Provide the (x, y) coordinate of the cell's center where the given text is located.  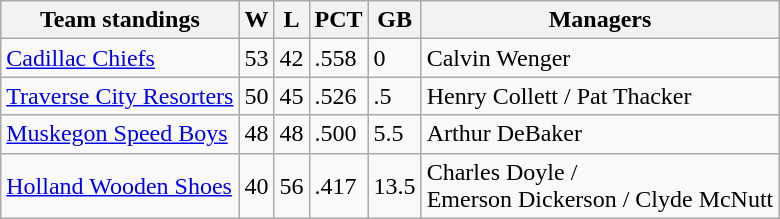
Calvin Wenger (600, 58)
45 (292, 96)
Henry Collett / Pat Thacker (600, 96)
Muskegon Speed Boys (120, 134)
.558 (338, 58)
.5 (394, 96)
40 (256, 186)
Cadillac Chiefs (120, 58)
Team standings (120, 20)
L (292, 20)
Charles Doyle / Emerson Dickerson / Clyde McNutt (600, 186)
GB (394, 20)
5.5 (394, 134)
W (256, 20)
.526 (338, 96)
0 (394, 58)
.417 (338, 186)
53 (256, 58)
PCT (338, 20)
Traverse City Resorters (120, 96)
.500 (338, 134)
Arthur DeBaker (600, 134)
56 (292, 186)
13.5 (394, 186)
Holland Wooden Shoes (120, 186)
50 (256, 96)
Managers (600, 20)
42 (292, 58)
